Return (x, y) of the center of cell containing provided text 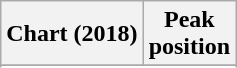
Chart (2018) (72, 34)
Peakposition (189, 34)
